Scan for the cell matching the given text and deliver its [x, y] coordinate at center. 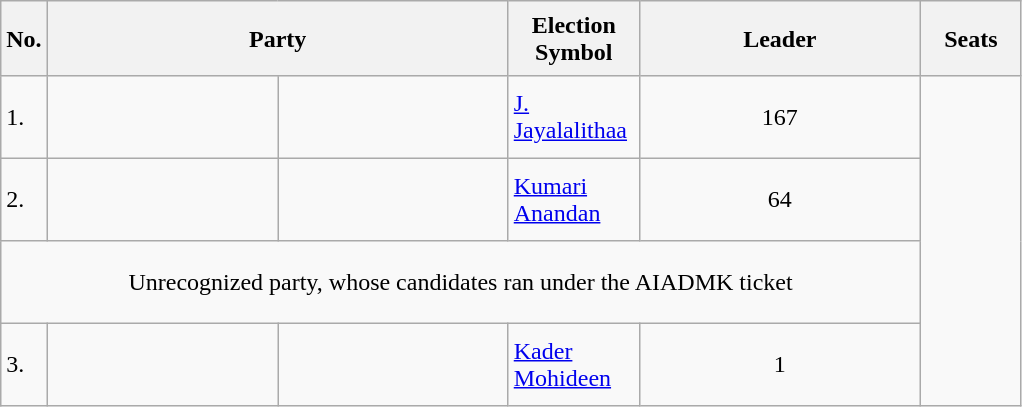
2. [24, 199]
1 [780, 364]
Leader [780, 38]
Election Symbol [574, 38]
No. [24, 38]
167 [780, 117]
64 [780, 199]
J. Jayalalithaa [574, 117]
Kumari Anandan [574, 199]
3. [24, 364]
Seats [970, 38]
1. [24, 117]
Unrecognized party, whose candidates ran under the AIADMK ticket [461, 282]
Party [278, 38]
Kader Mohideen [574, 364]
